From the cell containing the given text, extract its center point as (X, Y) coordinate. 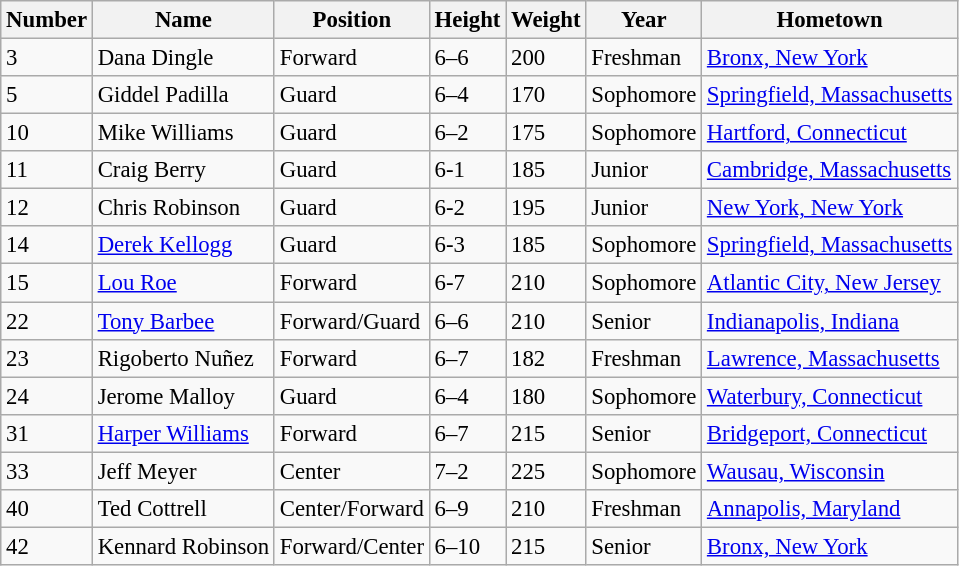
182 (546, 358)
6–10 (467, 546)
6–9 (467, 509)
6-1 (467, 170)
22 (47, 321)
15 (47, 283)
23 (47, 358)
24 (47, 396)
Ted Cottrell (183, 509)
6-3 (467, 245)
Number (47, 20)
Dana Dingle (183, 58)
170 (546, 95)
Year (644, 20)
40 (47, 509)
3 (47, 58)
Indianapolis, Indiana (830, 321)
6-7 (467, 283)
Mike Williams (183, 133)
31 (47, 433)
Wausau, Wisconsin (830, 471)
Giddel Padilla (183, 95)
Jeff Meyer (183, 471)
Jerome Malloy (183, 396)
5 (47, 95)
Chris Robinson (183, 208)
Tony Barbee (183, 321)
Derek Kellogg (183, 245)
Hartford, Connecticut (830, 133)
33 (47, 471)
12 (47, 208)
14 (47, 245)
180 (546, 396)
6–2 (467, 133)
Harper Williams (183, 433)
Craig Berry (183, 170)
42 (47, 546)
Cambridge, Massachusetts (830, 170)
Rigoberto Nuñez (183, 358)
Atlantic City, New Jersey (830, 283)
200 (546, 58)
Name (183, 20)
175 (546, 133)
Center (352, 471)
Annapolis, Maryland (830, 509)
Hometown (830, 20)
Lou Roe (183, 283)
10 (47, 133)
7–2 (467, 471)
Forward/Guard (352, 321)
6-2 (467, 208)
Bridgeport, Connecticut (830, 433)
Kennard Robinson (183, 546)
Waterbury, Connecticut (830, 396)
Position (352, 20)
Height (467, 20)
New York, New York (830, 208)
225 (546, 471)
Forward/Center (352, 546)
Weight (546, 20)
Lawrence, Massachusetts (830, 358)
Center/Forward (352, 509)
195 (546, 208)
11 (47, 170)
